Provide the (X, Y) coordinate of the cell's center where the given text is located.  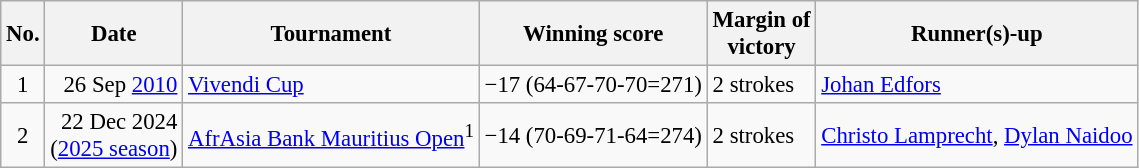
AfrAsia Bank Mauritius Open1 (332, 136)
1 (23, 85)
−17 (64-67-70-70=271) (593, 85)
Christo Lamprecht, Dylan Naidoo (977, 136)
Vivendi Cup (332, 85)
2 (23, 136)
26 Sep 2010 (114, 85)
Winning score (593, 34)
Tournament (332, 34)
−14 (70-69-71-64=274) (593, 136)
No. (23, 34)
22 Dec 2024(2025 season) (114, 136)
Johan Edfors (977, 85)
Date (114, 34)
Margin ofvictory (762, 34)
Runner(s)-up (977, 34)
